Find where the given text appears and provide that cell's center as (X, Y) coordinate. 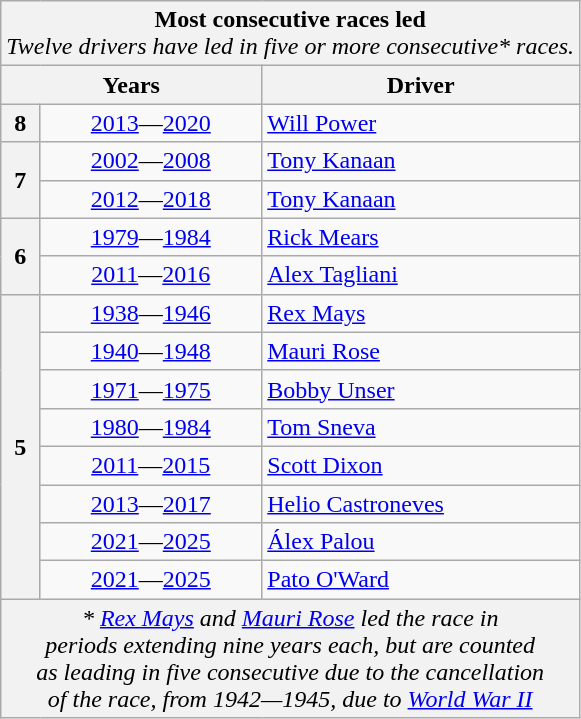
Years (132, 85)
Mauri Rose (421, 351)
2011—2016 (151, 275)
1971—1975 (151, 389)
Scott Dixon (421, 465)
6 (20, 256)
2013—2020 (151, 123)
7 (20, 180)
Most consecutive races ledTwelve drivers have led in five or more consecutive* races. (290, 34)
1938—1946 (151, 313)
1980—1984 (151, 427)
Will Power (421, 123)
2011—2015 (151, 465)
2002—2008 (151, 161)
1940—1948 (151, 351)
Alex Tagliani (421, 275)
Álex Palou (421, 542)
Rex Mays (421, 313)
Rick Mears (421, 237)
Pato O'Ward (421, 580)
2012—2018 (151, 199)
5 (20, 446)
2013—2017 (151, 503)
8 (20, 123)
1979—1984 (151, 237)
Driver (421, 85)
Bobby Unser (421, 389)
Helio Castroneves (421, 503)
Tom Sneva (421, 427)
